Scan for the cell matching the given text and deliver its (x, y) coordinate at center. 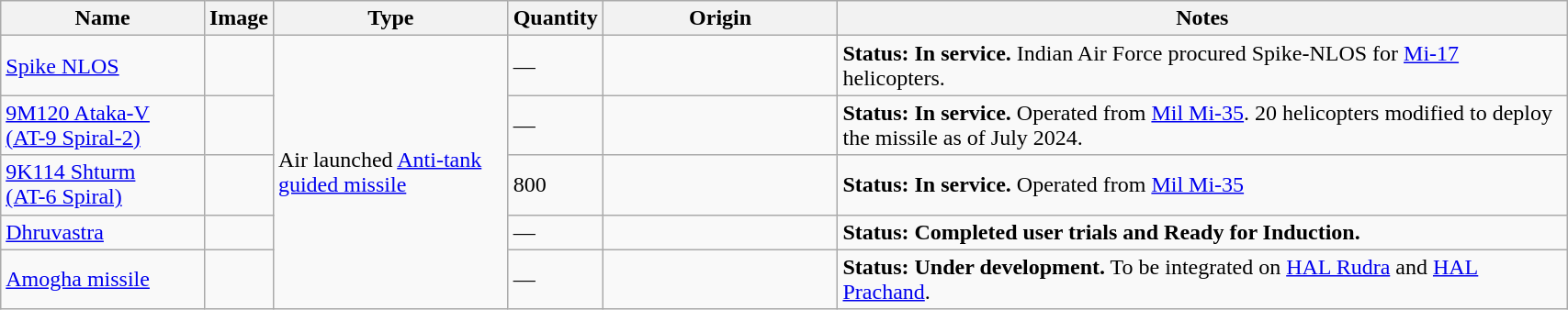
9M120 Ataka-V(AT-9 Spiral-2) (103, 125)
Type (390, 18)
Origin (720, 18)
Status: Completed user trials and Ready for Induction. (1202, 232)
800 (555, 185)
Status: In service. Operated from Mil Mi-35 (1202, 185)
Quantity (555, 18)
Status: Under development. To be integrated on HAL Rudra and HAL Prachand. (1202, 279)
Image (239, 18)
9K114 Shturm(AT-6 Spiral) (103, 185)
Status: In service. Indian Air Force procured Spike-NLOS for Mi-17 helicopters. (1202, 66)
Name (103, 18)
Dhruvastra (103, 232)
Status: In service. Operated from Mil Mi-35. 20 helicopters modified to deploy the missile as of July 2024. (1202, 125)
Air launched Anti-tank guided missile (390, 172)
Notes (1202, 18)
Spike NLOS (103, 66)
Amogha missile (103, 279)
